Capture the cell that displays the provided text and extract its (X, Y) central coordinate. 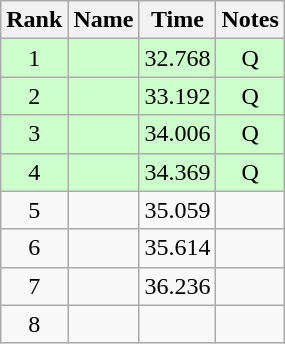
2 (34, 96)
3 (34, 134)
Notes (250, 20)
Time (178, 20)
Name (104, 20)
35.614 (178, 248)
4 (34, 172)
36.236 (178, 286)
33.192 (178, 96)
6 (34, 248)
35.059 (178, 210)
34.369 (178, 172)
Rank (34, 20)
1 (34, 58)
7 (34, 286)
8 (34, 324)
5 (34, 210)
34.006 (178, 134)
32.768 (178, 58)
